Find where the given text appears and provide that cell's center as [X, Y] coordinate. 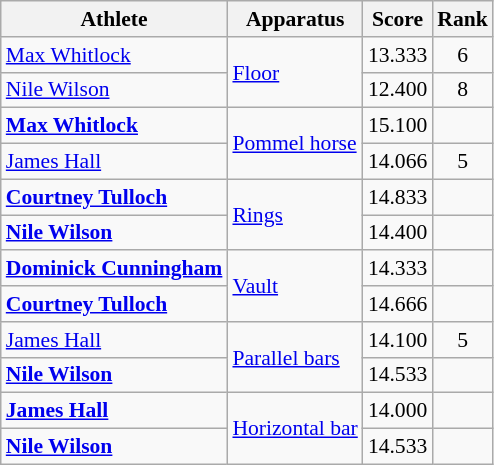
Vault [294, 286]
15.100 [398, 126]
Parallel bars [294, 358]
14.000 [398, 411]
8 [462, 90]
13.333 [398, 55]
14.100 [398, 340]
Horizontal bar [294, 428]
Floor [294, 72]
12.400 [398, 90]
Athlete [114, 19]
Dominick Cunningham [114, 269]
6 [462, 55]
14.400 [398, 233]
14.666 [398, 304]
Rings [294, 214]
Pommel horse [294, 144]
14.333 [398, 269]
Score [398, 19]
14.833 [398, 197]
14.066 [398, 162]
Apparatus [294, 19]
Rank [462, 19]
